Identify which cell holds the provided text, then report its [X, Y] central coordinate. 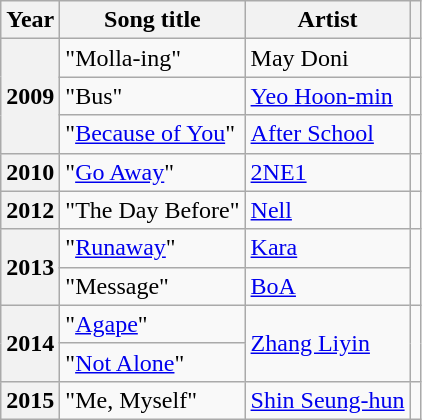
"Message" [152, 286]
Kara [328, 248]
"Because of You" [152, 134]
2015 [30, 400]
Yeo Hoon-min [328, 96]
2014 [30, 343]
"Me, Myself" [152, 400]
"Bus" [152, 96]
"Not Alone" [152, 362]
2013 [30, 267]
BoA [328, 286]
2012 [30, 210]
Year [30, 20]
"Runaway" [152, 248]
Zhang Liyin [328, 343]
Shin Seung-hun [328, 400]
2009 [30, 96]
Artist [328, 20]
"Go Away" [152, 172]
"Agape" [152, 324]
2NE1 [328, 172]
After School [328, 134]
"The Day Before" [152, 210]
"Molla-ing" [152, 58]
Nell [328, 210]
Song title [152, 20]
2010 [30, 172]
May Doni [328, 58]
